Provide the (X, Y) coordinate of the cell's center where the given text is located.  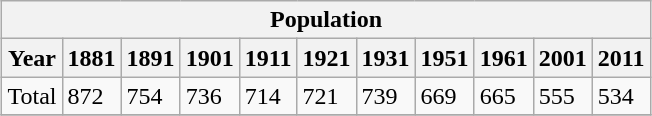
2011 (621, 58)
1911 (268, 58)
Total (32, 96)
2001 (562, 58)
1881 (92, 58)
555 (562, 96)
754 (150, 96)
665 (504, 96)
1891 (150, 58)
714 (268, 96)
1951 (444, 58)
1921 (326, 58)
721 (326, 96)
669 (444, 96)
Population (326, 20)
Year (32, 58)
872 (92, 96)
534 (621, 96)
736 (210, 96)
1901 (210, 58)
1961 (504, 58)
739 (386, 96)
1931 (386, 58)
